From the cell containing the given text, extract its center point as [x, y] coordinate. 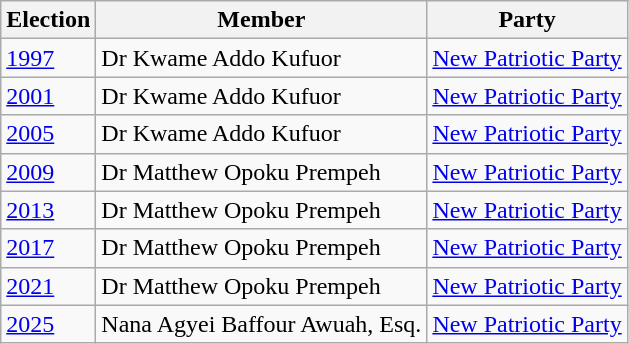
2021 [48, 286]
2009 [48, 172]
2005 [48, 134]
Party [527, 20]
Member [262, 20]
2025 [48, 324]
2013 [48, 210]
2001 [48, 96]
Election [48, 20]
2017 [48, 248]
1997 [48, 58]
Nana Agyei Baffour Awuah, Esq. [262, 324]
